Provide the [X, Y] coordinate of the cell's center where the given text is located.  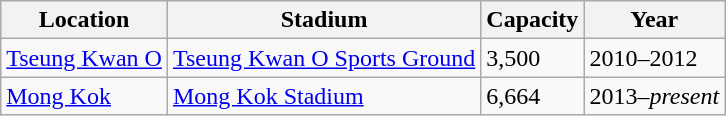
Mong Kok [84, 96]
2010–2012 [654, 58]
Mong Kok Stadium [324, 96]
Stadium [324, 20]
Tseung Kwan O Sports Ground [324, 58]
Capacity [532, 20]
Tseung Kwan O [84, 58]
6,664 [532, 96]
Year [654, 20]
3,500 [532, 58]
Location [84, 20]
2013–present [654, 96]
